Identify which cell holds the provided text, then report its [x, y] central coordinate. 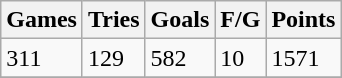
582 [180, 58]
311 [42, 58]
10 [240, 58]
Points [304, 20]
Goals [180, 20]
F/G [240, 20]
129 [114, 58]
1571 [304, 58]
Tries [114, 20]
Games [42, 20]
